Determine the [x, y] coordinate at the center of the cell enclosing the given text.  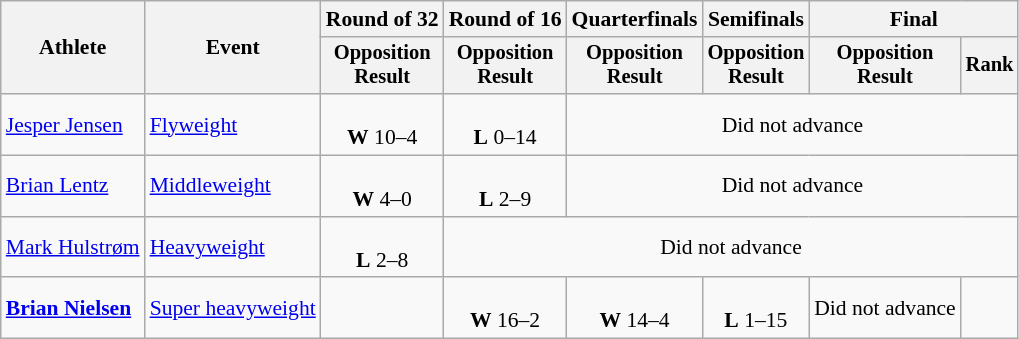
Athlete [73, 48]
Round of 16 [506, 19]
Flyweight [233, 124]
Final [914, 19]
W 10–4 [382, 124]
L 2–9 [506, 186]
Round of 32 [382, 19]
L 1–15 [756, 308]
Event [233, 48]
Super heavyweight [233, 308]
Rank [990, 66]
Semifinals [756, 19]
Middleweight [233, 186]
Brian Nielsen [73, 308]
Heavyweight [233, 248]
Quarterfinals [635, 19]
Jesper Jensen [73, 124]
L 0–14 [506, 124]
L 2–8 [382, 248]
W 14–4 [635, 308]
W 16–2 [506, 308]
W 4–0 [382, 186]
Mark Hulstrøm [73, 248]
Brian Lentz [73, 186]
